Provide the (x, y) coordinate of the cell's center where the given text is located.  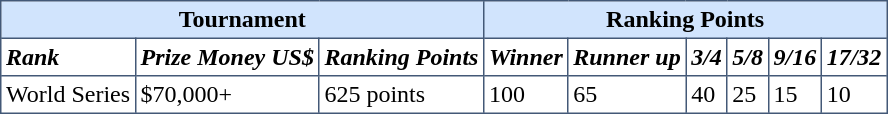
15 (794, 95)
25 (748, 95)
17/32 (854, 57)
Tournament (242, 20)
9/16 (794, 57)
65 (627, 95)
Prize Money US$ (227, 57)
100 (526, 95)
40 (706, 95)
10 (854, 95)
Runner up (627, 57)
Winner (526, 57)
Rank (68, 57)
625 points (402, 95)
5/8 (748, 57)
World Series (68, 95)
3/4 (706, 57)
$70,000+ (227, 95)
